Return the (x, y) coordinate for the center point of the cell that contains the specified text.  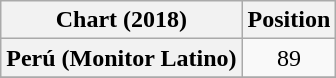
Perú (Monitor Latino) (122, 58)
89 (289, 58)
Position (289, 20)
Chart (2018) (122, 20)
